Locate the cell with the specified text and output its (x, y) center coordinate. 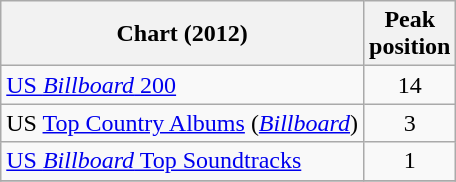
1 (410, 161)
3 (410, 123)
US Billboard 200 (182, 85)
Peakposition (410, 34)
14 (410, 85)
Chart (2012) (182, 34)
US Top Country Albums (Billboard) (182, 123)
US Billboard Top Soundtracks (182, 161)
